Capture the cell that displays the provided text and extract its [x, y] central coordinate. 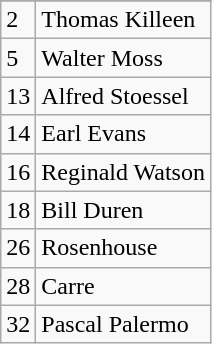
16 [18, 172]
Rosenhouse [124, 248]
14 [18, 134]
Carre [124, 286]
Alfred Stoessel [124, 96]
28 [18, 286]
Pascal Palermo [124, 324]
Walter Moss [124, 58]
Reginald Watson [124, 172]
13 [18, 96]
Thomas Killeen [124, 20]
Bill Duren [124, 210]
2 [18, 20]
18 [18, 210]
32 [18, 324]
5 [18, 58]
Earl Evans [124, 134]
26 [18, 248]
